From the cell containing the given text, extract its center point as [x, y] coordinate. 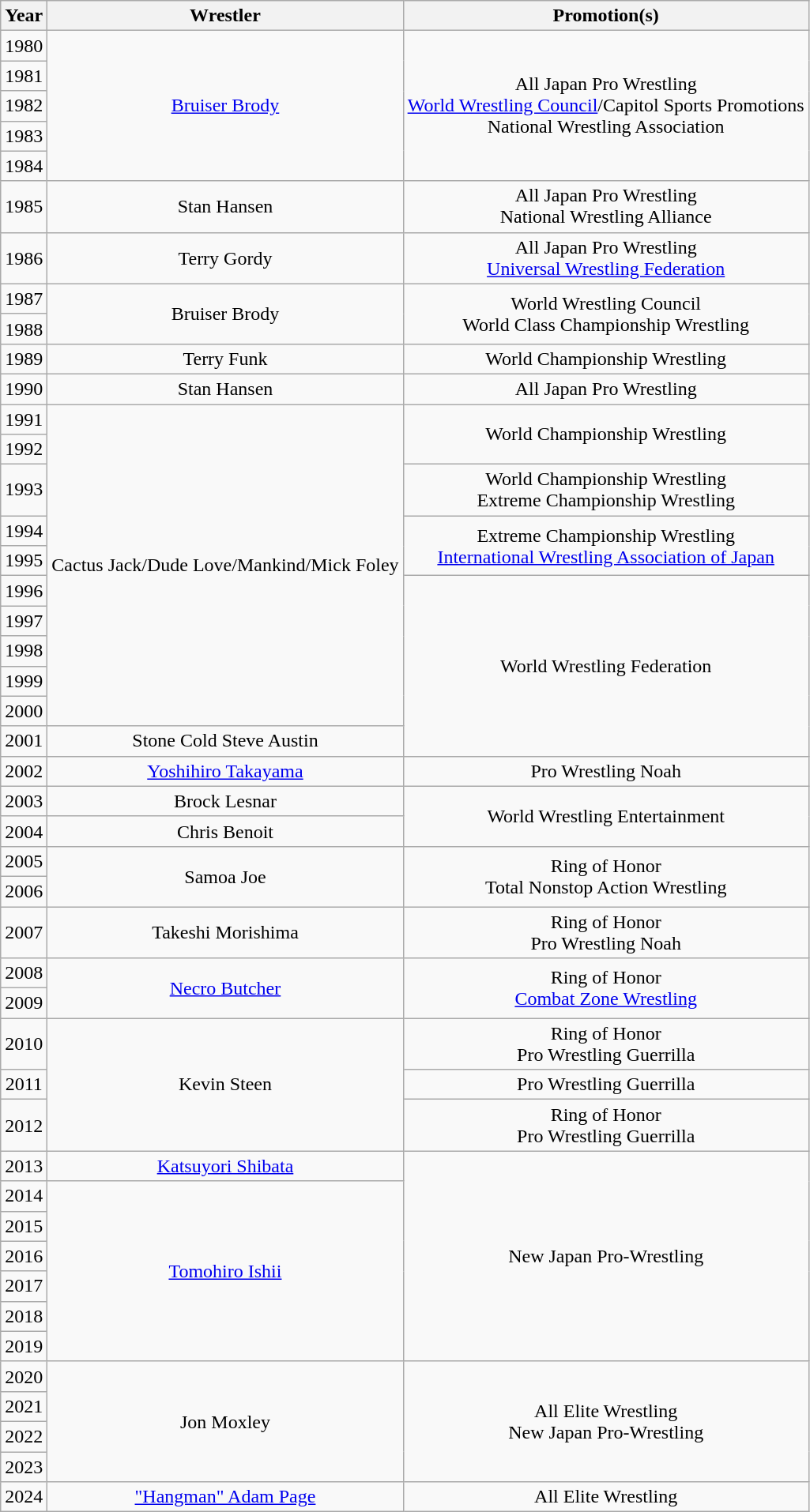
1987 [24, 299]
2020 [24, 1376]
2022 [24, 1436]
Wrestler [225, 16]
Ring of HonorPro Wrestling Noah [605, 932]
2012 [24, 1125]
2024 [24, 1497]
2003 [24, 801]
2005 [24, 861]
2002 [24, 771]
Promotion(s) [605, 16]
2004 [24, 831]
2000 [24, 711]
1985 [24, 207]
Takeshi Morishima [225, 932]
2010 [24, 1044]
1994 [24, 531]
Katsuyori Shibata [225, 1166]
2017 [24, 1286]
2008 [24, 973]
2001 [24, 741]
Terry Gordy [225, 258]
All Elite WrestlingNew Japan Pro-Wrestling [605, 1421]
Stone Cold Steve Austin [225, 741]
Necro Butcher [225, 988]
Pro Wrestling Noah [605, 771]
All Japan Pro WrestlingNational Wrestling Alliance [605, 207]
1983 [24, 136]
Yoshihiro Takayama [225, 771]
World Wrestling Entertainment [605, 816]
Samoa Joe [225, 876]
Brock Lesnar [225, 801]
1984 [24, 166]
1999 [24, 681]
2016 [24, 1256]
2023 [24, 1467]
New Japan Pro-Wrestling [605, 1256]
Jon Moxley [225, 1421]
1986 [24, 258]
1980 [24, 46]
1997 [24, 621]
1995 [24, 561]
1991 [24, 419]
"Hangman" Adam Page [225, 1497]
Year [24, 16]
1990 [24, 389]
2011 [24, 1085]
1988 [24, 329]
World Championship WrestlingExtreme Championship Wrestling [605, 490]
Ring of HonorTotal Nonstop Action Wrestling [605, 876]
Chris Benoit [225, 831]
2013 [24, 1166]
2007 [24, 932]
All Japan Pro WrestlingUniversal Wrestling Federation [605, 258]
2014 [24, 1196]
World Wrestling CouncilWorld Class Championship Wrestling [605, 314]
Pro Wrestling Guerrilla [605, 1085]
Kevin Steen [225, 1085]
1992 [24, 449]
1998 [24, 651]
2015 [24, 1226]
Ring of HonorCombat Zone Wrestling [605, 988]
All Japan Pro Wrestling [605, 389]
All Japan Pro WrestlingWorld Wrestling Council/Capitol Sports PromotionsNational Wrestling Association [605, 106]
1996 [24, 591]
Extreme Championship WrestlingInternational Wrestling Association of Japan [605, 546]
1989 [24, 359]
Terry Funk [225, 359]
1982 [24, 106]
Cactus Jack/Dude Love/Mankind/Mick Foley [225, 566]
1993 [24, 490]
Tomohiro Ishii [225, 1271]
2021 [24, 1406]
2018 [24, 1316]
2019 [24, 1346]
2009 [24, 1003]
World Wrestling Federation [605, 666]
1981 [24, 76]
All Elite Wrestling [605, 1497]
2006 [24, 891]
